Output the (X, Y) coordinate of the center of the cell containing the given text.  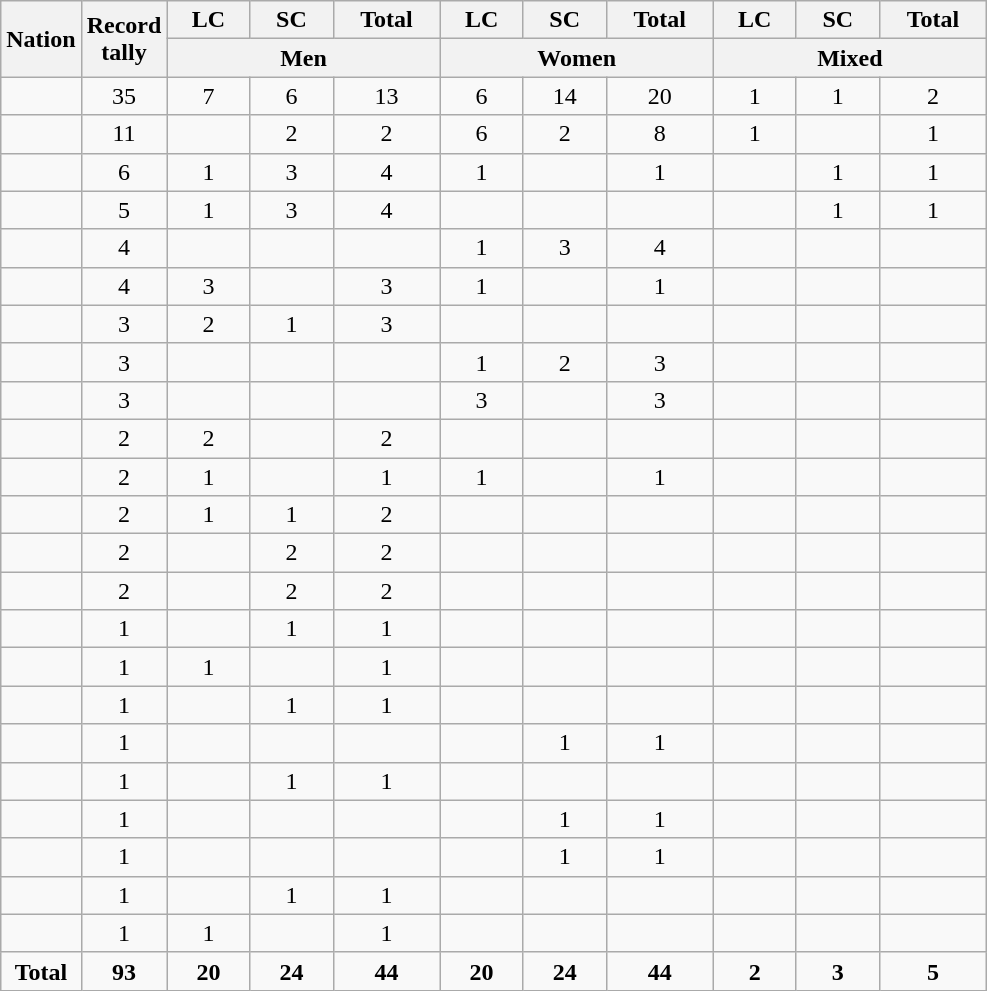
Recordtally (124, 39)
Men (304, 58)
8 (660, 134)
Women (576, 58)
14 (564, 96)
Mixed (850, 58)
35 (124, 96)
Nation (41, 39)
7 (208, 96)
11 (124, 134)
13 (386, 96)
93 (124, 971)
